From the cell containing the given text, extract its center point as (x, y) coordinate. 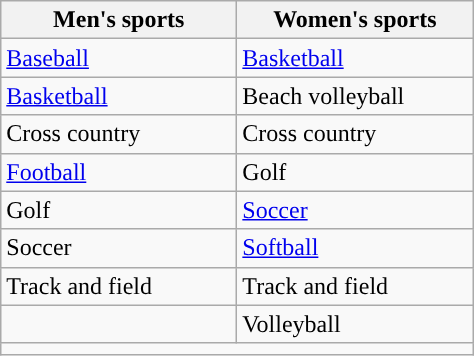
Softball (355, 248)
Volleyball (355, 324)
Men's sports (119, 20)
Baseball (119, 58)
Women's sports (355, 20)
Football (119, 172)
Beach volleyball (355, 96)
